Detect which cell encompasses the target text, then output its (x, y) center coordinate. 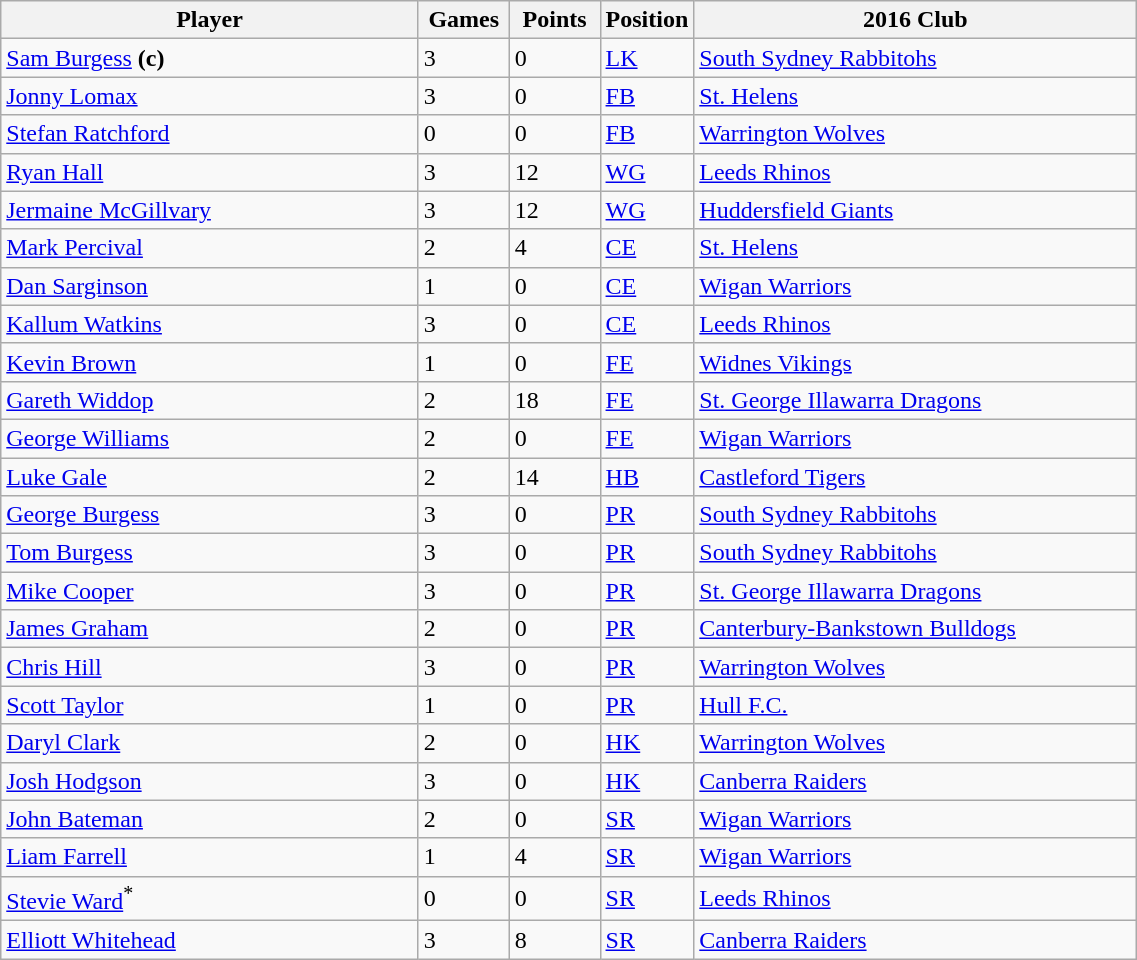
Elliott Whitehead (210, 940)
Scott Taylor (210, 705)
Luke Gale (210, 477)
Points (554, 20)
18 (554, 400)
George Burgess (210, 515)
Stefan Ratchford (210, 134)
Mark Percival (210, 248)
Sam Burgess (c) (210, 58)
Stevie Ward* (210, 898)
Tom Burgess (210, 553)
Kevin Brown (210, 362)
Liam Farrell (210, 857)
Josh Hodgson (210, 781)
Jonny Lomax (210, 96)
14 (554, 477)
Dan Sarginson (210, 286)
Jermaine McGillvary (210, 210)
Castleford Tigers (916, 477)
Hull F.C. (916, 705)
Widnes Vikings (916, 362)
Position (647, 20)
Chris Hill (210, 667)
John Bateman (210, 819)
LK (647, 58)
Mike Cooper (210, 591)
8 (554, 940)
2016 Club (916, 20)
George Williams (210, 438)
Gareth Widdop (210, 400)
Canterbury-Bankstown Bulldogs (916, 629)
HB (647, 477)
Kallum Watkins (210, 324)
Games (464, 20)
Ryan Hall (210, 172)
Player (210, 20)
James Graham (210, 629)
Huddersfield Giants (916, 210)
Daryl Clark (210, 743)
